Return the [X, Y] coordinate for the center point of the cell that contains the specified text.  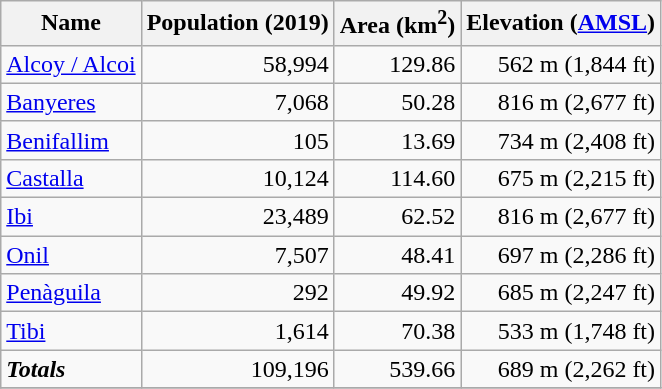
Population (2019) [238, 24]
562 m (1,844 ft) [561, 64]
Penàguila [71, 293]
10,124 [238, 178]
Tibi [71, 331]
Alcoy / Alcoi [71, 64]
7,068 [238, 102]
62.52 [398, 217]
Onil [71, 255]
58,994 [238, 64]
Ibi [71, 217]
23,489 [238, 217]
50.28 [398, 102]
Benifallim [71, 140]
689 m (2,262 ft) [561, 369]
Banyeres [71, 102]
114.60 [398, 178]
49.92 [398, 293]
697 m (2,286 ft) [561, 255]
Name [71, 24]
Castalla [71, 178]
Elevation (AMSL) [561, 24]
129.86 [398, 64]
7,507 [238, 255]
13.69 [398, 140]
685 m (2,247 ft) [561, 293]
539.66 [398, 369]
533 m (1,748 ft) [561, 331]
734 m (2,408 ft) [561, 140]
48.41 [398, 255]
Totals [71, 369]
675 m (2,215 ft) [561, 178]
Area (km2) [398, 24]
1,614 [238, 331]
109,196 [238, 369]
105 [238, 140]
292 [238, 293]
70.38 [398, 331]
